Find where the given text appears and provide that cell's center as [X, Y] coordinate. 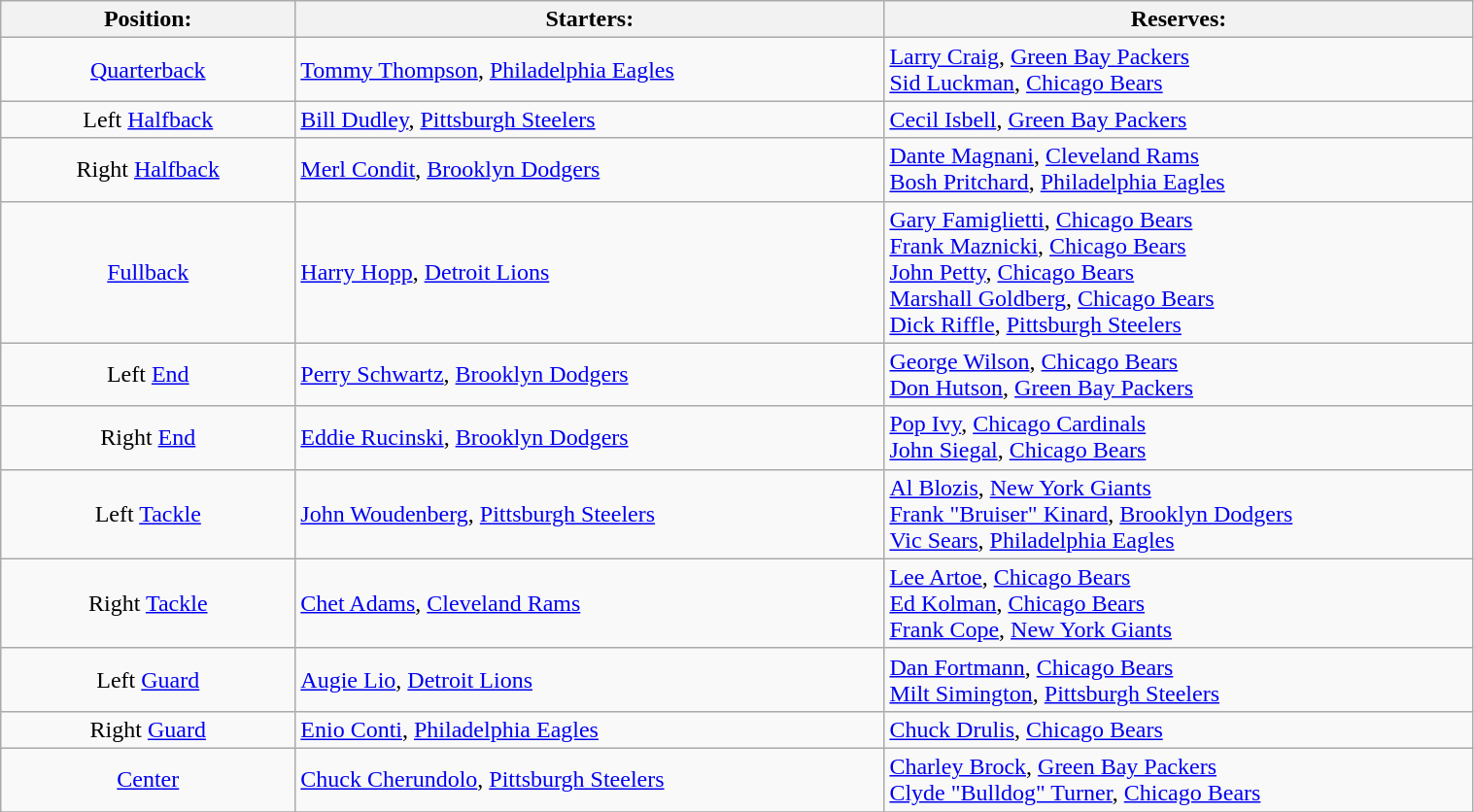
Fullback [148, 272]
Left Guard [148, 680]
Left Tackle [148, 514]
Eddie Rucinski, Brooklyn Dodgers [590, 437]
Al Blozis, New York GiantsFrank "Bruiser" Kinard, Brooklyn DodgersVic Sears, Philadelphia Eagles [1179, 514]
Merl Condit, Brooklyn Dodgers [590, 169]
Reserves: [1179, 19]
Chuck Drulis, Chicago Bears [1179, 729]
Right Tackle [148, 603]
Chet Adams, Cleveland Rams [590, 603]
Perry Schwartz, Brooklyn Dodgers [590, 375]
Bill Dudley, Pittsburgh Steelers [590, 119]
Enio Conti, Philadelphia Eagles [590, 729]
Quarterback [148, 70]
Right Guard [148, 729]
Left End [148, 375]
Harry Hopp, Detroit Lions [590, 272]
Right End [148, 437]
Pop Ivy, Chicago CardinalsJohn Siegal, Chicago Bears [1179, 437]
Dante Magnani, Cleveland RamsBosh Pritchard, Philadelphia Eagles [1179, 169]
John Woudenberg, Pittsburgh Steelers [590, 514]
Right Halfback [148, 169]
Larry Craig, Green Bay PackersSid Luckman, Chicago Bears [1179, 70]
Center [148, 779]
Charley Brock, Green Bay PackersClyde "Bulldog" Turner, Chicago Bears [1179, 779]
George Wilson, Chicago BearsDon Hutson, Green Bay Packers [1179, 375]
Lee Artoe, Chicago BearsEd Kolman, Chicago BearsFrank Cope, New York Giants [1179, 603]
Cecil Isbell, Green Bay Packers [1179, 119]
Chuck Cherundolo, Pittsburgh Steelers [590, 779]
Left Halfback [148, 119]
Augie Lio, Detroit Lions [590, 680]
Tommy Thompson, Philadelphia Eagles [590, 70]
Position: [148, 19]
Starters: [590, 19]
Dan Fortmann, Chicago BearsMilt Simington, Pittsburgh Steelers [1179, 680]
